Scan for the cell matching the given text and deliver its (x, y) coordinate at center. 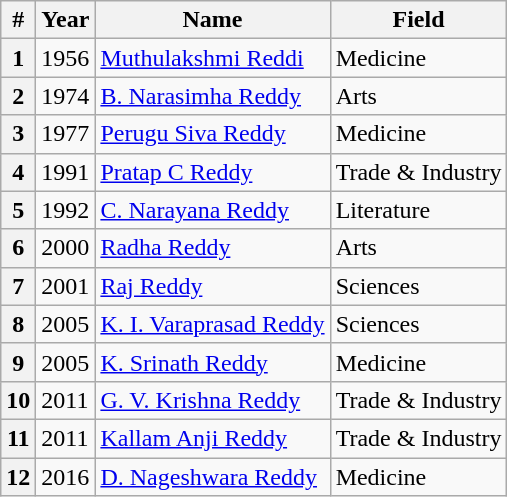
3 (18, 134)
4 (18, 172)
10 (18, 400)
Perugu Siva Reddy (212, 134)
Field (418, 20)
Radha Reddy (212, 248)
9 (18, 362)
C. Narayana Reddy (212, 210)
11 (18, 438)
Muthulakshmi Reddi (212, 58)
K. I. Varaprasad Reddy (212, 324)
5 (18, 210)
Year (66, 20)
# (18, 20)
1 (18, 58)
12 (18, 477)
2001 (66, 286)
Name (212, 20)
7 (18, 286)
K. Srinath Reddy (212, 362)
Literature (418, 210)
G. V. Krishna Reddy (212, 400)
D. Nageshwara Reddy (212, 477)
1977 (66, 134)
2 (18, 96)
B. Narasimha Reddy (212, 96)
6 (18, 248)
1992 (66, 210)
2000 (66, 248)
1991 (66, 172)
1956 (66, 58)
Raj Reddy (212, 286)
Pratap C Reddy (212, 172)
1974 (66, 96)
8 (18, 324)
Kallam Anji Reddy (212, 438)
2016 (66, 477)
